Return [x, y] of the center of cell containing provided text 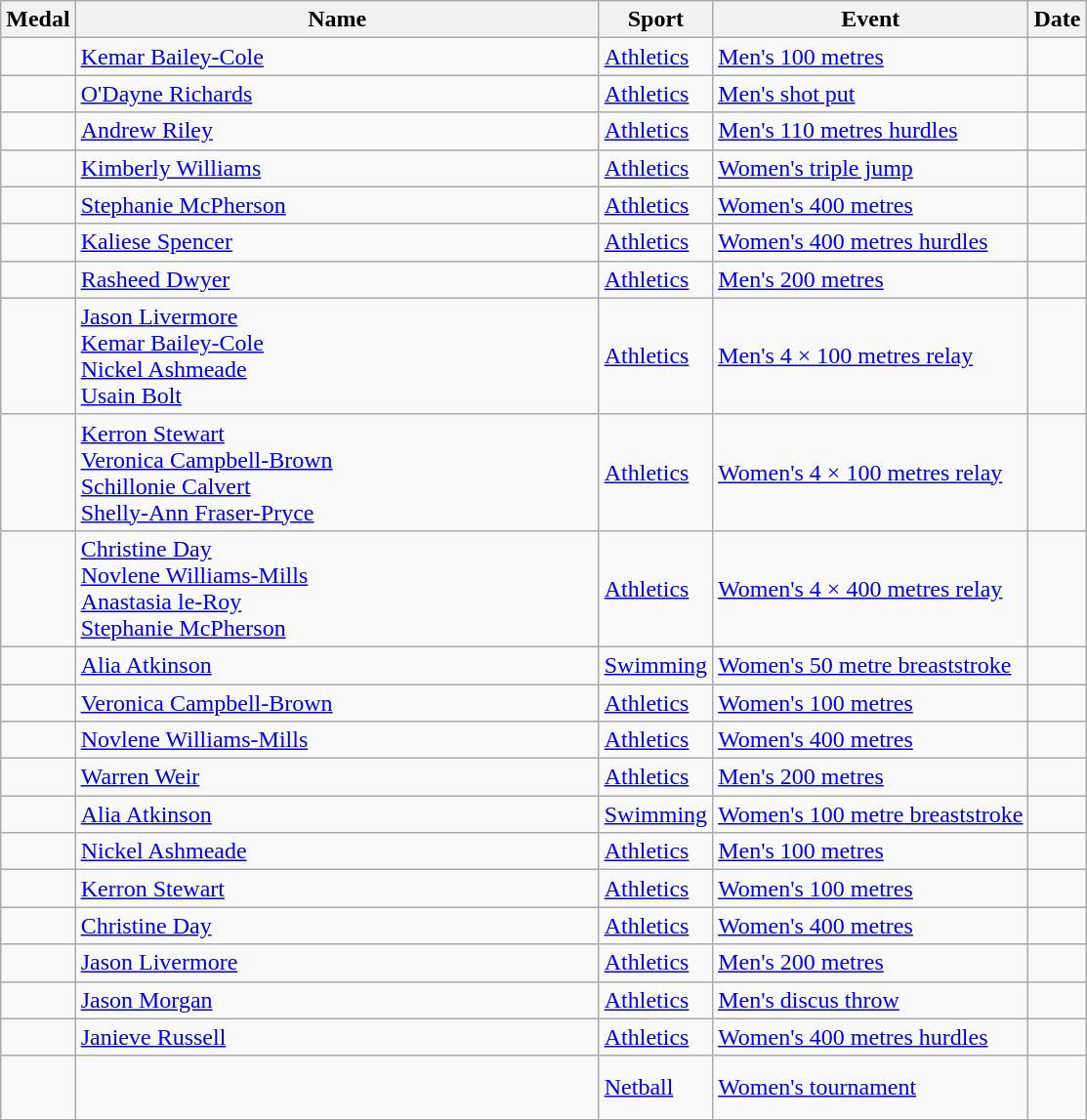
Women's triple jump [871, 168]
Women's 4 × 100 metres relay [871, 473]
Sport [655, 20]
Men's 110 metres hurdles [871, 131]
Warren Weir [337, 777]
Veronica Campbell-Brown [337, 702]
Jason Livermore [337, 963]
Kaliese Spencer [337, 242]
Women's tournament [871, 1088]
Men's shot put [871, 94]
Women's 100 metre breaststroke [871, 814]
Men's 4 × 100 metres relay [871, 355]
Date [1057, 20]
Nickel Ashmeade [337, 851]
Netball [655, 1088]
Kerron Stewart [337, 889]
Novlene Williams-Mills [337, 740]
Jason LivermoreKemar Bailey-ColeNickel AshmeadeUsain Bolt [337, 355]
Women's 4 × 400 metres relay [871, 588]
Men's discus throw [871, 1000]
Women's 50 metre breaststroke [871, 665]
Christine Day [337, 926]
O'Dayne Richards [337, 94]
Rasheed Dwyer [337, 279]
Kimberly Williams [337, 168]
Christine DayNovlene Williams-MillsAnastasia le-RoyStephanie McPherson [337, 588]
Jason Morgan [337, 1000]
Andrew Riley [337, 131]
Event [871, 20]
Stephanie McPherson [337, 205]
Janieve Russell [337, 1037]
Kerron StewartVeronica Campbell-BrownSchillonie CalvertShelly-Ann Fraser-Pryce [337, 473]
Medal [38, 20]
Kemar Bailey-Cole [337, 57]
Name [337, 20]
